Determine the [x, y] coordinate at the center of the cell enclosing the given text.  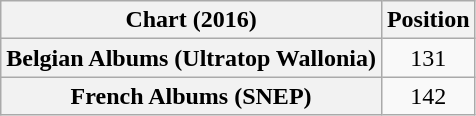
142 [428, 96]
131 [428, 58]
French Albums (SNEP) [192, 96]
Chart (2016) [192, 20]
Position [428, 20]
Belgian Albums (Ultratop Wallonia) [192, 58]
